Provide the (x, y) coordinate of the cell's center where the given text is located.  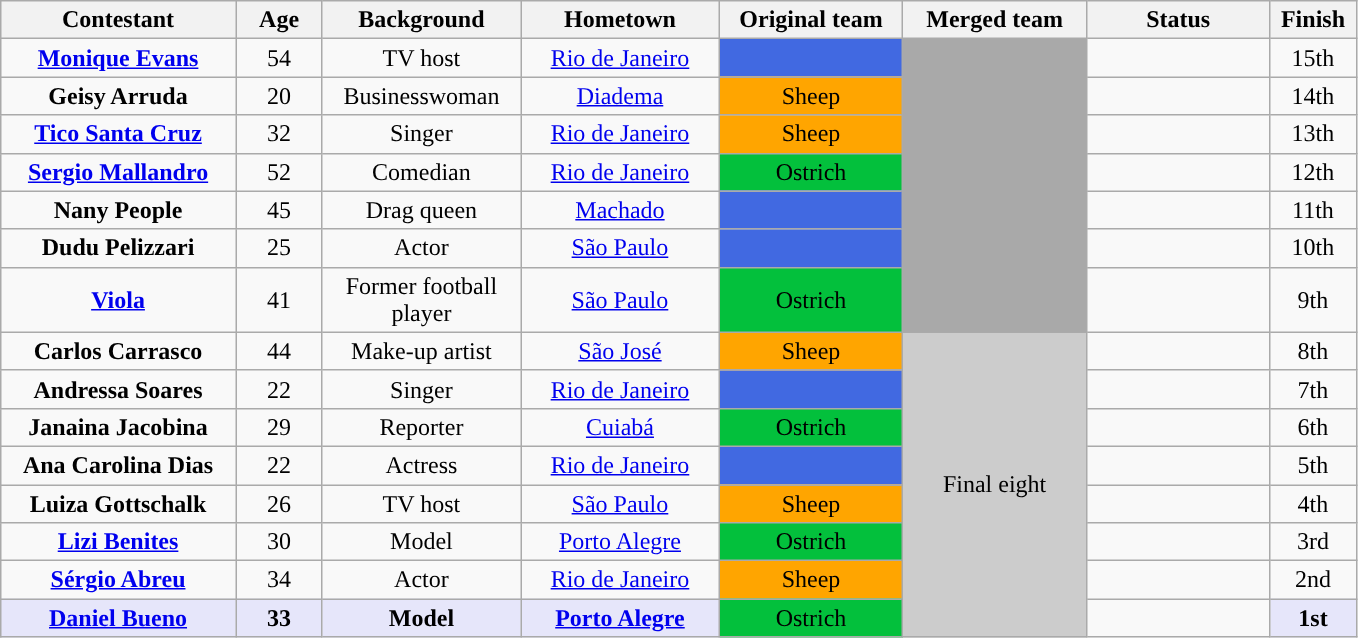
Viola (118, 300)
Drag queen (422, 210)
Actress (422, 465)
32 (279, 134)
Monique Evans (118, 58)
45 (279, 210)
11th (1313, 210)
3rd (1313, 542)
52 (279, 172)
Businesswoman (422, 96)
Janaina Jacobina (118, 427)
25 (279, 248)
Luiza Gottschalk (118, 503)
7th (1313, 389)
Andressa Soares (118, 389)
Final eight (995, 484)
Sérgio Abreu (118, 580)
Contestant (118, 20)
Ana Carolina Dias (118, 465)
2nd (1313, 580)
Comedian (422, 172)
15th (1313, 58)
10th (1313, 248)
44 (279, 351)
Background (422, 20)
Former football player (422, 300)
13th (1313, 134)
Geisy Arruda (118, 96)
12th (1313, 172)
Merged team (995, 20)
Cuiabá (620, 427)
4th (1313, 503)
Finish (1313, 20)
Lizi Benites (118, 542)
29 (279, 427)
Sergio Mallandro (118, 172)
Reporter (422, 427)
30 (279, 542)
20 (279, 96)
34 (279, 580)
8th (1313, 351)
São José (620, 351)
Age (279, 20)
Tico Santa Cruz (118, 134)
14th (1313, 96)
9th (1313, 300)
1st (1313, 618)
Original team (811, 20)
Hometown (620, 20)
Dudu Pelizzari (118, 248)
33 (279, 618)
Nany People (118, 210)
Carlos Carrasco (118, 351)
Status (1178, 20)
41 (279, 300)
26 (279, 503)
5th (1313, 465)
Daniel Bueno (118, 618)
Machado (620, 210)
Make-up artist (422, 351)
6th (1313, 427)
Diadema (620, 96)
54 (279, 58)
